For the text-containing cell, return its midpoint in [x, y] coordinate format. 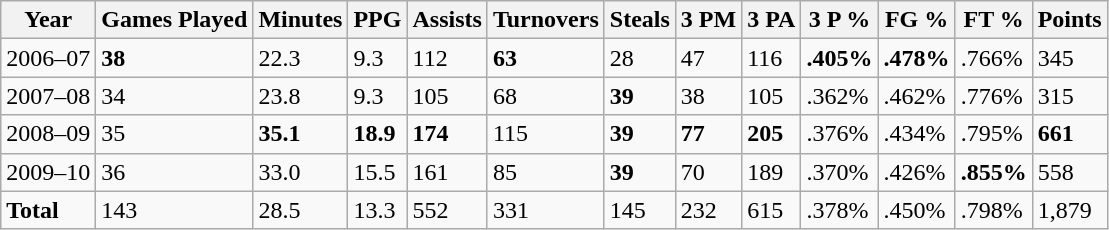
23.8 [300, 96]
33.0 [300, 172]
.426% [916, 172]
22.3 [300, 58]
232 [708, 210]
Steals [640, 20]
552 [447, 210]
85 [546, 172]
.795% [994, 134]
13.3 [378, 210]
Assists [447, 20]
.450% [916, 210]
FT % [994, 20]
Points [1070, 20]
2006–07 [48, 58]
.478% [916, 58]
FG % [916, 20]
.434% [916, 134]
615 [772, 210]
143 [174, 210]
68 [546, 96]
PPG [378, 20]
28.5 [300, 210]
36 [174, 172]
.855% [994, 172]
Games Played [174, 20]
115 [546, 134]
.766% [994, 58]
28 [640, 58]
.462% [916, 96]
Year [48, 20]
18.9 [378, 134]
35 [174, 134]
.376% [840, 134]
161 [447, 172]
77 [708, 134]
.362% [840, 96]
112 [447, 58]
.370% [840, 172]
3 P % [840, 20]
3 PA [772, 20]
63 [546, 58]
47 [708, 58]
174 [447, 134]
Total [48, 210]
15.5 [378, 172]
.776% [994, 96]
661 [1070, 134]
70 [708, 172]
558 [1070, 172]
2009–10 [48, 172]
331 [546, 210]
3 PM [708, 20]
2008–09 [48, 134]
145 [640, 210]
189 [772, 172]
35.1 [300, 134]
.378% [840, 210]
345 [1070, 58]
Minutes [300, 20]
116 [772, 58]
1,879 [1070, 210]
34 [174, 96]
.798% [994, 210]
205 [772, 134]
2007–08 [48, 96]
.405% [840, 58]
Turnovers [546, 20]
315 [1070, 96]
